Pinpoint the cell where the given text exists, returning its [x, y] midpoint coordinate. 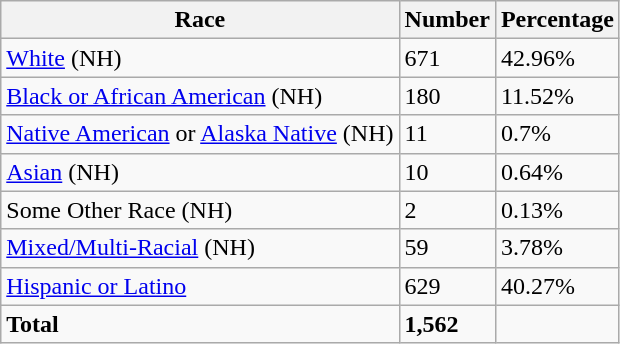
2 [447, 210]
Number [447, 20]
10 [447, 172]
180 [447, 96]
Some Other Race (NH) [200, 210]
0.7% [557, 134]
Asian (NH) [200, 172]
1,562 [447, 324]
Native American or Alaska Native (NH) [200, 134]
671 [447, 58]
629 [447, 286]
0.13% [557, 210]
Black or African American (NH) [200, 96]
Mixed/Multi-Racial (NH) [200, 248]
0.64% [557, 172]
White (NH) [200, 58]
Race [200, 20]
59 [447, 248]
Percentage [557, 20]
40.27% [557, 286]
Hispanic or Latino [200, 286]
Total [200, 324]
11 [447, 134]
42.96% [557, 58]
11.52% [557, 96]
3.78% [557, 248]
